Scan for the cell matching the given text and deliver its [X, Y] coordinate at center. 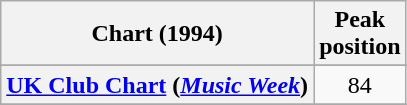
UK Club Chart (Music Week) [158, 85]
84 [360, 85]
Peakposition [360, 34]
Chart (1994) [158, 34]
